Locate the cell with the specified text and output its (X, Y) center coordinate. 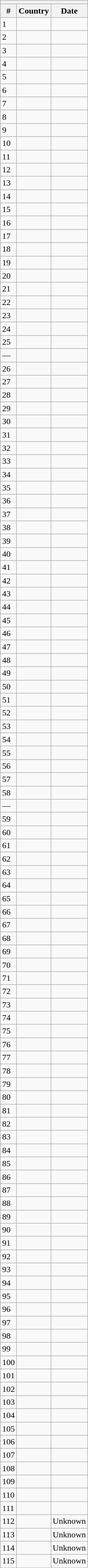
41 (8, 567)
67 (8, 925)
102 (8, 1389)
61 (8, 846)
33 (8, 461)
13 (8, 183)
21 (8, 289)
64 (8, 885)
20 (8, 276)
104 (8, 1415)
94 (8, 1283)
29 (8, 408)
70 (8, 965)
56 (8, 766)
27 (8, 382)
92 (8, 1256)
65 (8, 899)
42 (8, 580)
7 (8, 103)
49 (8, 673)
103 (8, 1402)
9 (8, 130)
39 (8, 541)
97 (8, 1323)
111 (8, 1508)
2 (8, 37)
15 (8, 210)
80 (8, 1097)
81 (8, 1111)
57 (8, 779)
40 (8, 554)
87 (8, 1190)
115 (8, 1561)
101 (8, 1375)
43 (8, 594)
68 (8, 938)
Country (34, 11)
112 (8, 1521)
18 (8, 249)
109 (8, 1482)
26 (8, 369)
19 (8, 262)
6 (8, 90)
108 (8, 1468)
113 (8, 1535)
71 (8, 978)
47 (8, 647)
23 (8, 315)
3 (8, 50)
44 (8, 607)
16 (8, 223)
100 (8, 1362)
4 (8, 64)
73 (8, 1004)
12 (8, 170)
28 (8, 395)
88 (8, 1203)
8 (8, 117)
86 (8, 1177)
62 (8, 859)
83 (8, 1137)
51 (8, 700)
24 (8, 329)
14 (8, 196)
74 (8, 1018)
36 (8, 501)
69 (8, 951)
11 (8, 156)
76 (8, 1044)
66 (8, 912)
107 (8, 1455)
99 (8, 1349)
82 (8, 1124)
54 (8, 739)
38 (8, 527)
30 (8, 422)
# (8, 11)
89 (8, 1217)
75 (8, 1031)
48 (8, 660)
34 (8, 475)
93 (8, 1270)
63 (8, 872)
Date (69, 11)
35 (8, 488)
50 (8, 687)
17 (8, 236)
77 (8, 1058)
52 (8, 713)
84 (8, 1150)
55 (8, 753)
59 (8, 819)
79 (8, 1084)
90 (8, 1230)
78 (8, 1071)
58 (8, 793)
96 (8, 1309)
32 (8, 448)
98 (8, 1336)
60 (8, 832)
114 (8, 1548)
91 (8, 1243)
45 (8, 620)
22 (8, 302)
25 (8, 342)
110 (8, 1495)
37 (8, 514)
106 (8, 1442)
72 (8, 991)
31 (8, 435)
53 (8, 726)
85 (8, 1163)
10 (8, 143)
1 (8, 24)
46 (8, 634)
105 (8, 1428)
5 (8, 77)
95 (8, 1296)
